Determine the [x, y] coordinate at the center of the cell enclosing the given text.  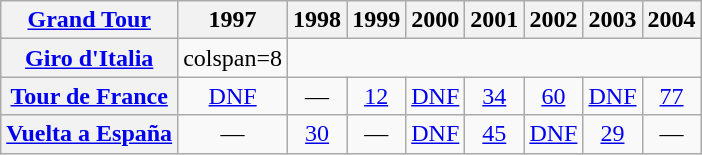
1999 [376, 20]
2000 [436, 20]
2004 [672, 20]
45 [494, 134]
2002 [554, 20]
Giro d'Italia [90, 58]
2001 [494, 20]
Tour de France [90, 96]
Vuelta a España [90, 134]
60 [554, 96]
1997 [233, 20]
29 [612, 134]
34 [494, 96]
30 [318, 134]
Grand Tour [90, 20]
12 [376, 96]
colspan=8 [233, 58]
77 [672, 96]
1998 [318, 20]
2003 [612, 20]
